Determine the [X, Y] coordinate at the center of the cell enclosing the given text.  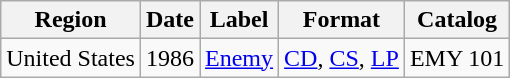
Format [342, 20]
CD, CS, LP [342, 58]
Date [170, 20]
United States [71, 58]
EMY 101 [457, 58]
1986 [170, 58]
Label [240, 20]
Region [71, 20]
Catalog [457, 20]
Enemy [240, 58]
